Capture the cell that displays the provided text and extract its (x, y) central coordinate. 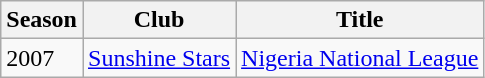
Season (42, 20)
Nigeria National League (360, 58)
2007 (42, 58)
Title (360, 20)
Sunshine Stars (158, 58)
Club (158, 20)
